Capture the cell that displays the provided text and extract its (X, Y) central coordinate. 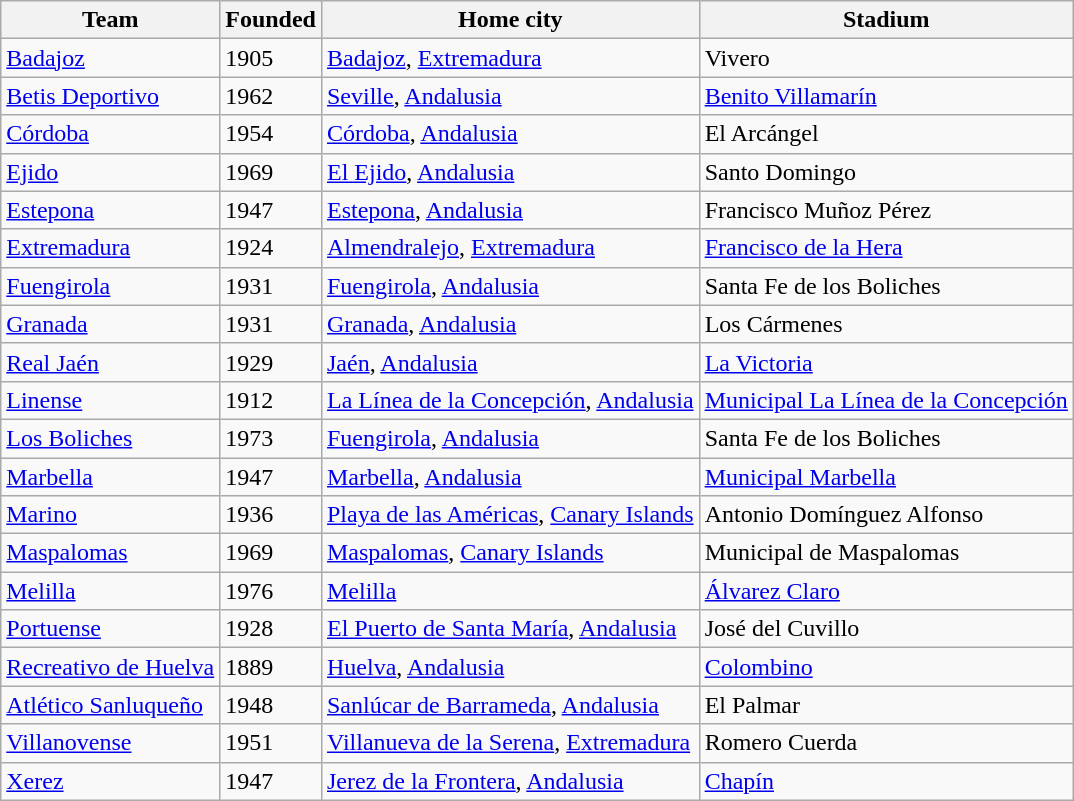
Romero Cuerda (886, 743)
1928 (271, 629)
Los Boliches (110, 438)
1948 (271, 705)
Badajoz, Extremadura (510, 58)
Granada (110, 324)
Villanueva de la Serena, Extremadura (510, 743)
Antonio Domínguez Alfonso (886, 515)
1936 (271, 515)
El Arcángel (886, 134)
1929 (271, 362)
Maspalomas, Canary Islands (510, 553)
Córdoba, Andalusia (510, 134)
Benito Villamarín (886, 96)
Playa de las Américas, Canary Islands (510, 515)
Stadium (886, 20)
1954 (271, 134)
Real Jaén (110, 362)
1951 (271, 743)
Xerez (110, 781)
Villanovense (110, 743)
Team (110, 20)
Francisco de la Hera (886, 248)
Founded (271, 20)
1912 (271, 400)
Municipal Marbella (886, 477)
Álvarez Claro (886, 591)
Ejido (110, 172)
Atlético Sanluqueño (110, 705)
Recreativo de Huelva (110, 667)
Santo Domingo (886, 172)
El Ejido, Andalusia (510, 172)
Jerez de la Frontera, Andalusia (510, 781)
Sanlúcar de Barrameda, Andalusia (510, 705)
Granada, Andalusia (510, 324)
La Victoria (886, 362)
Badajoz (110, 58)
1889 (271, 667)
Los Cármenes (886, 324)
Vivero (886, 58)
La Línea de la Concepción, Andalusia (510, 400)
Marbella (110, 477)
Maspalomas (110, 553)
Estepona (110, 210)
Huelva, Andalusia (510, 667)
Córdoba (110, 134)
1973 (271, 438)
Portuense (110, 629)
Municipal La Línea de la Concepción (886, 400)
Extremadura (110, 248)
Jaén, Andalusia (510, 362)
El Puerto de Santa María, Andalusia (510, 629)
1905 (271, 58)
Fuengirola (110, 286)
1962 (271, 96)
Colombino (886, 667)
Almendralejo, Extremadura (510, 248)
Francisco Muñoz Pérez (886, 210)
Home city (510, 20)
Linense (110, 400)
El Palmar (886, 705)
Marbella, Andalusia (510, 477)
1976 (271, 591)
Seville, Andalusia (510, 96)
Betis Deportivo (110, 96)
Chapín (886, 781)
1924 (271, 248)
Estepona, Andalusia (510, 210)
Municipal de Maspalomas (886, 553)
Marino (110, 515)
José del Cuvillo (886, 629)
